Return (x, y) of the center of cell containing provided text 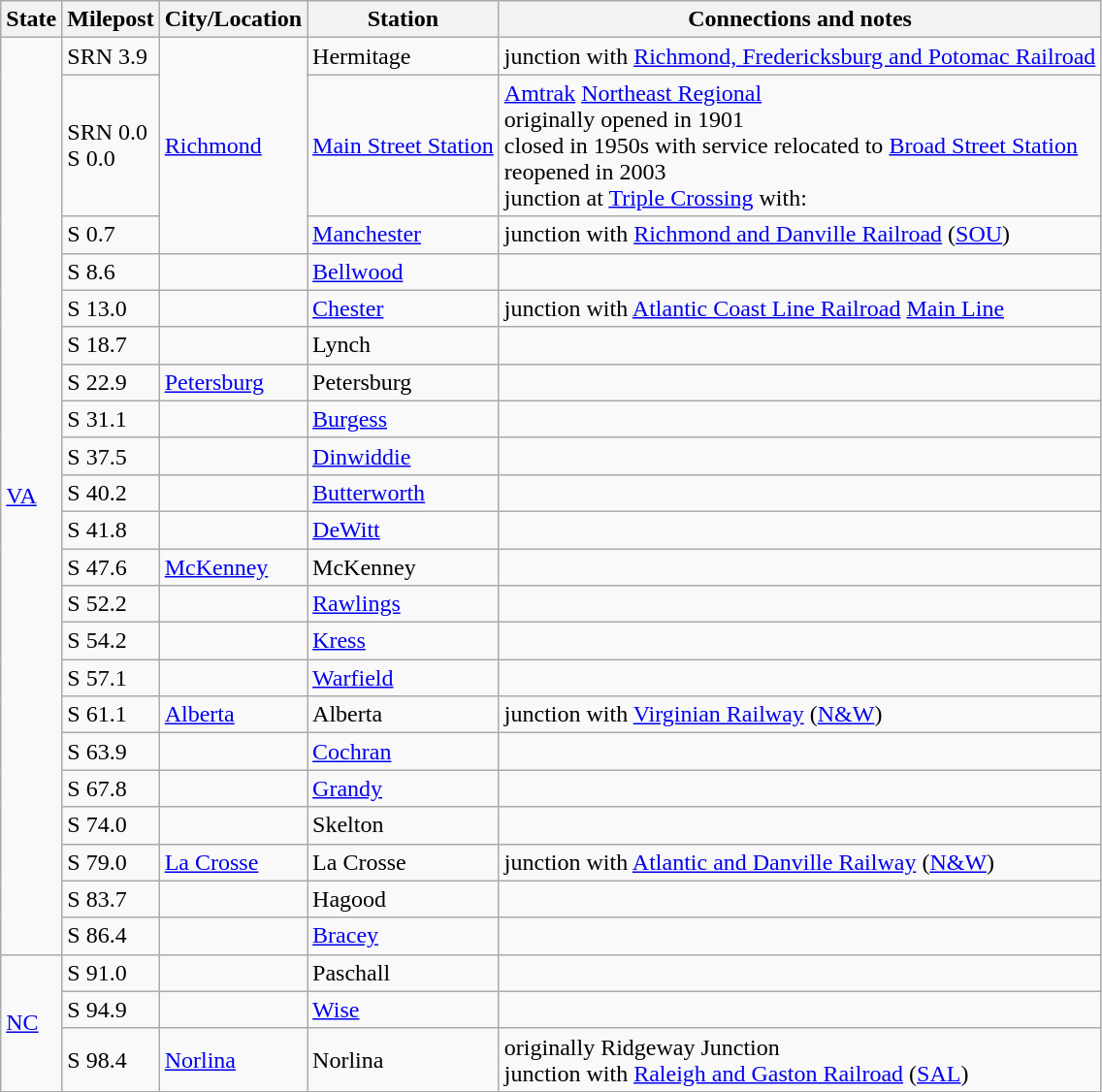
S 67.8 (111, 788)
Lynch (404, 345)
S 91.0 (111, 973)
VA (31, 497)
S 0.7 (111, 235)
Cochran (404, 752)
S 61.1 (111, 715)
S 74.0 (111, 825)
Manchester (404, 235)
Warfield (404, 678)
Milepost (111, 19)
junction with Richmond and Danville Railroad (SOU) (799, 235)
S 86.4 (111, 936)
Bellwood (404, 272)
S 18.7 (111, 345)
S 83.7 (111, 899)
Dinwiddie (404, 456)
SRN 3.9 (111, 56)
S 22.9 (111, 382)
S 41.8 (111, 530)
Station (404, 19)
Skelton (404, 825)
Kress (404, 641)
Hagood (404, 899)
Wise (404, 1010)
junction with Atlantic Coast Line Railroad Main Line (799, 308)
S 57.1 (111, 678)
junction with Richmond, Fredericksburg and Potomac Railroad (799, 56)
S 94.9 (111, 1010)
Rawlings (404, 604)
junction with Atlantic and Danville Railway (N&W) (799, 862)
Paschall (404, 973)
S 52.2 (111, 604)
Chester (404, 308)
S 63.9 (111, 752)
S 31.1 (111, 419)
Grandy (404, 788)
Hermitage (404, 56)
S 54.2 (111, 641)
S 79.0 (111, 862)
Bracey (404, 936)
SRN 0.0S 0.0 (111, 145)
Connections and notes (799, 19)
S 98.4 (111, 1059)
City/Location (233, 19)
Butterworth (404, 493)
Burgess (404, 419)
State (31, 19)
DeWitt (404, 530)
Richmond (233, 145)
S 37.5 (111, 456)
S 8.6 (111, 272)
Main Street Station (404, 145)
junction with Virginian Railway (N&W) (799, 715)
S 13.0 (111, 308)
originally Ridgeway Junctionjunction with Raleigh and Gaston Railroad (SAL) (799, 1059)
S 47.6 (111, 567)
NC (31, 1022)
S 40.2 (111, 493)
